Scan for the cell matching the given text and deliver its (x, y) coordinate at center. 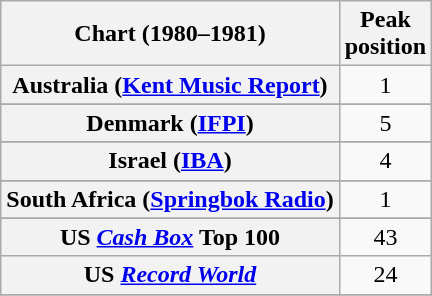
Israel (IBA) (170, 161)
Chart (1980–1981) (170, 34)
Denmark (IFPI) (170, 123)
Australia (Kent Music Report) (170, 85)
South Africa (Springbok Radio) (170, 199)
US Record World (170, 275)
4 (385, 161)
5 (385, 123)
43 (385, 237)
Peakposition (385, 34)
US Cash Box Top 100 (170, 237)
24 (385, 275)
